Output the [x, y] coordinate of the center of the cell containing the given text.  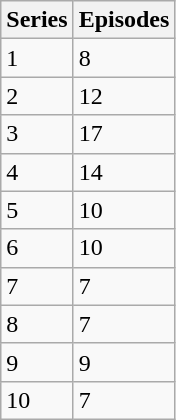
14 [124, 172]
5 [37, 210]
Episodes [124, 20]
6 [37, 248]
3 [37, 134]
12 [124, 96]
17 [124, 134]
1 [37, 58]
4 [37, 172]
Series [37, 20]
2 [37, 96]
